Return the (x, y) coordinate for the center point of the cell that contains the specified text.  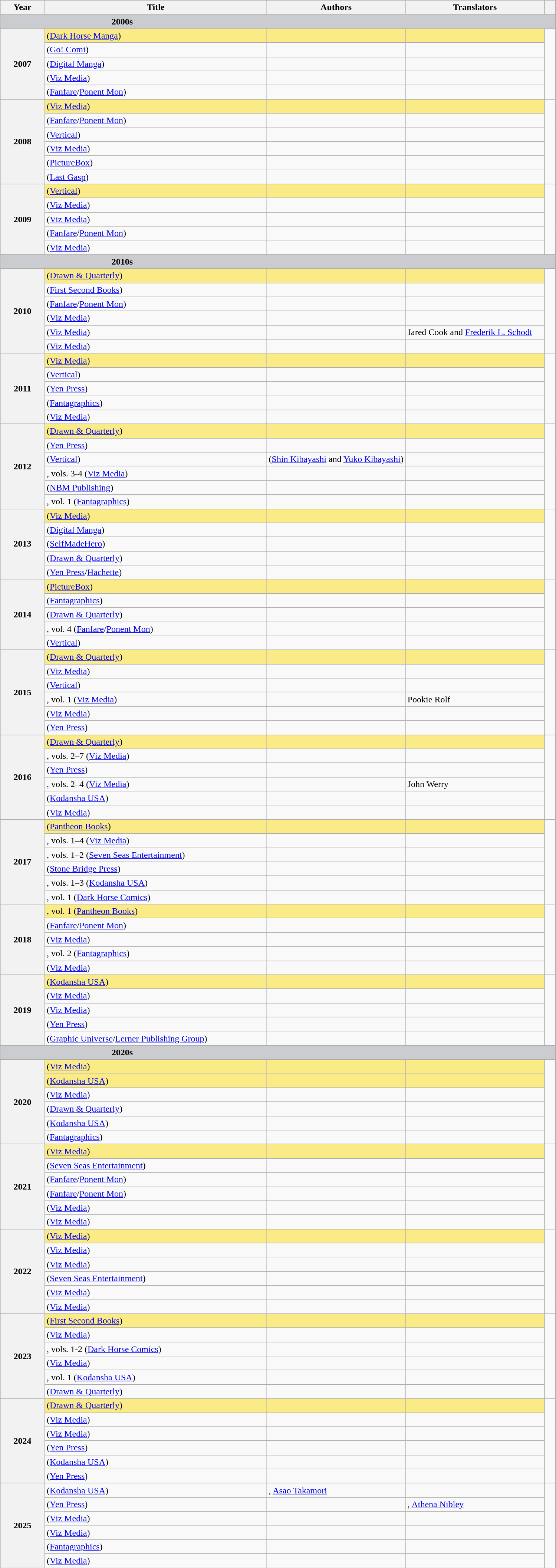
2016 (23, 777)
2020 (23, 1102)
(Graphic Universe/Lerner Publishing Group) (156, 1038)
, vols. 1–2 (Seven Seas Entertainment) (156, 854)
2015 (23, 692)
2014 (23, 614)
2013 (23, 544)
2012 (23, 466)
2010s (278, 262)
2010 (23, 311)
, vol. 4 (Fanfare/Ponent Mon) (156, 629)
, Athena Nibley (475, 1504)
2018 (23, 939)
(Shin Kibayashi and Yuko Kibayashi) (336, 459)
2009 (23, 219)
Authors (336, 7)
Title (156, 7)
2020s (278, 1052)
(NBM Publishing) (156, 488)
2023 (23, 1356)
2011 (23, 388)
(Stone Bridge Press) (156, 869)
Translators (475, 7)
, vol. 1 (Kodansha USA) (156, 1377)
2000s (278, 22)
, vol. 1 (Fantagraphics) (156, 502)
, vols. 2–4 (Viz Media) (156, 784)
, vol. 1 (Dark Horse Comics) (156, 897)
2017 (23, 862)
2025 (23, 1525)
, vols. 1-2 (Dark Horse Comics) (156, 1349)
, vols. 1–4 (Viz Media) (156, 840)
, Asao Takamori (336, 1490)
(Dark Horse Manga) (156, 36)
(SelfMadeHero) (156, 544)
2021 (23, 1187)
Year (23, 7)
2022 (23, 1271)
2008 (23, 141)
(Last Gasp) (156, 177)
, vol. 1 (Viz Media) (156, 699)
(Pantheon Books) (156, 826)
, vols. 2–7 (Viz Media) (156, 756)
, vols. 1–3 (Kodansha USA) (156, 883)
2024 (23, 1441)
, vol. 2 (Fantagraphics) (156, 954)
John Werry (475, 784)
(Go! Comi) (156, 50)
, vol. 1 (Pantheon Books) (156, 911)
2007 (23, 64)
Jared Cook and Frederik L. Schodt (475, 332)
, vols. 3-4 (Viz Media) (156, 473)
2019 (23, 1010)
Pookie Rolf (475, 699)
(Yen Press/Hachette) (156, 572)
